Detect which cell encompasses the target text, then output its [x, y] center coordinate. 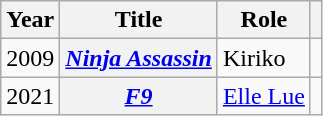
Kiriko [264, 58]
F9 [139, 96]
Role [264, 20]
Title [139, 20]
2009 [30, 58]
2021 [30, 96]
Ninja Assassin [139, 58]
Elle Lue [264, 96]
Year [30, 20]
